From the cell containing the given text, extract its center point as [X, Y] coordinate. 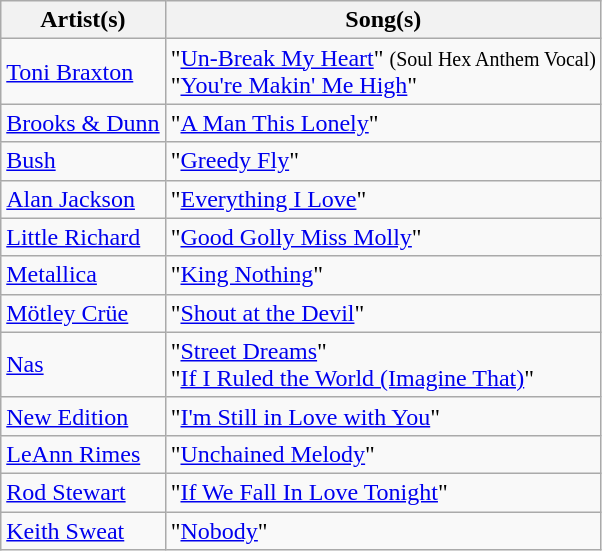
"Greedy Fly" [383, 161]
Nas [83, 364]
Artist(s) [83, 20]
Bush [83, 161]
Rod Stewart [83, 492]
Brooks & Dunn [83, 123]
Little Richard [83, 237]
"Street Dreams""If I Ruled the World (Imagine That)" [383, 364]
"I'm Still in Love with You" [383, 416]
"Everything I Love" [383, 199]
"A Man This Lonely" [383, 123]
Mötley Crüe [83, 313]
Toni Braxton [83, 72]
"King Nothing" [383, 275]
Keith Sweat [83, 531]
"If We Fall In Love Tonight" [383, 492]
Song(s) [383, 20]
Alan Jackson [83, 199]
"Good Golly Miss Molly" [383, 237]
"Nobody" [383, 531]
"Unchained Melody" [383, 454]
Metallica [83, 275]
LeAnn Rimes [83, 454]
"Shout at the Devil" [383, 313]
"Un-Break My Heart" (Soul Hex Anthem Vocal)"You're Makin' Me High" [383, 72]
New Edition [83, 416]
